Return [X, Y] of the center of cell containing provided text 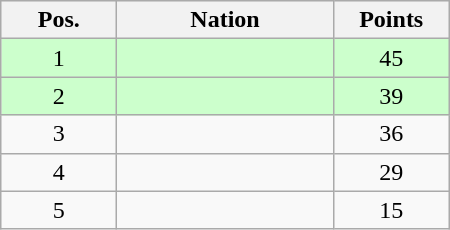
1 [59, 58]
45 [391, 58]
29 [391, 172]
3 [59, 134]
4 [59, 172]
36 [391, 134]
Pos. [59, 20]
2 [59, 96]
Nation [225, 20]
15 [391, 210]
5 [59, 210]
39 [391, 96]
Points [391, 20]
